Provide the [X, Y] coordinate of the cell's center where the given text is located.  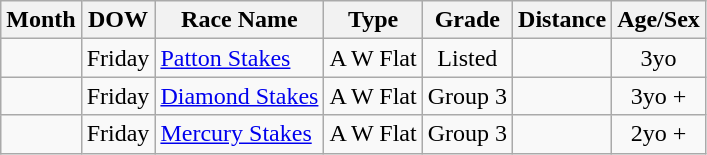
Diamond Stakes [240, 96]
Distance [562, 20]
3yo + [659, 96]
DOW [118, 20]
Patton Stakes [240, 58]
2yo + [659, 134]
Age/Sex [659, 20]
3yo [659, 58]
Grade [467, 20]
Race Name [240, 20]
Listed [467, 58]
Month [41, 20]
Mercury Stakes [240, 134]
Type [373, 20]
